Return the (x, y) coordinate for the center point of the cell that contains the specified text.  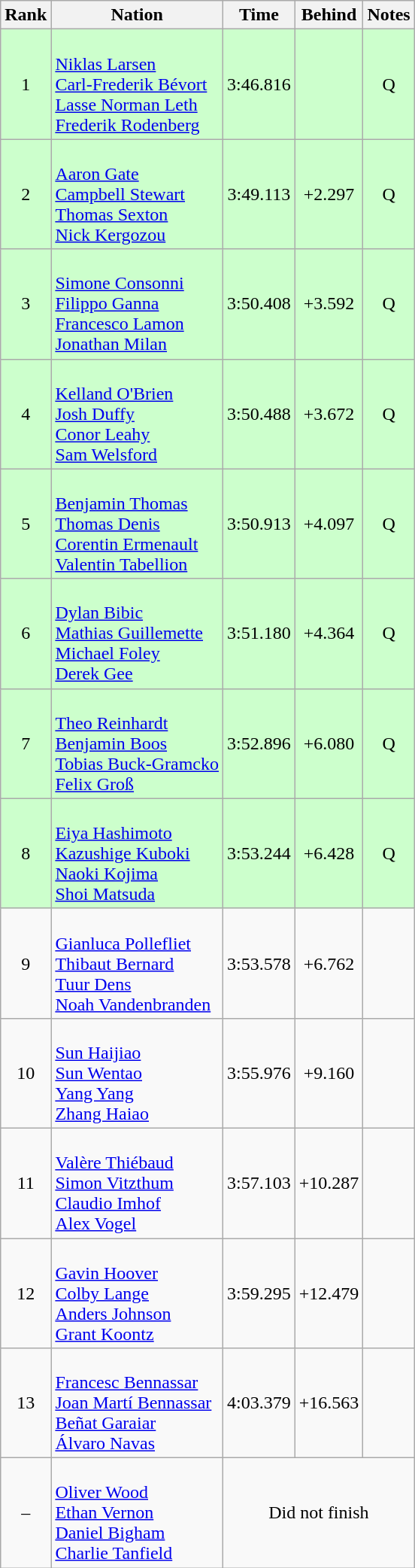
3:51.180 (259, 634)
6 (26, 634)
Time (259, 15)
12 (26, 1293)
Rank (26, 15)
+3.592 (329, 304)
Sun HaijiaoSun WentaoYang YangZhang Haiao (137, 1073)
+3.672 (329, 414)
1 (26, 84)
+9.160 (329, 1073)
Eiya HashimotoKazushige KubokiNaoki KojimaShoi Matsuda (137, 853)
3:55.976 (259, 1073)
Simone ConsonniFilippo GannaFrancesco LamonJonathan Milan (137, 304)
10 (26, 1073)
3:52.896 (259, 743)
3:57.103 (259, 1183)
+12.479 (329, 1293)
3 (26, 304)
Benjamin ThomasThomas DenisCorentin ErmenaultValentin Tabellion (137, 524)
+4.097 (329, 524)
3:53.244 (259, 853)
2 (26, 194)
+6.080 (329, 743)
3:50.913 (259, 524)
8 (26, 853)
11 (26, 1183)
Oliver WoodEthan VernonDaniel BighamCharlie Tanfield (137, 1513)
4 (26, 414)
+2.297 (329, 194)
Nation (137, 15)
Niklas LarsenCarl-Frederik Bévort Lasse Norman LethFrederik Rodenberg (137, 84)
Dylan BibicMathias GuillemetteMichael FoleyDerek Gee (137, 634)
Gavin HooverColby LangeAnders JohnsonGrant Koontz (137, 1293)
3:53.578 (259, 963)
Aaron GateCampbell StewartThomas SextonNick Kergozou (137, 194)
Francesc BennassarJoan Martí BennassarBeñat GaraiarÁlvaro Navas (137, 1403)
Notes (389, 15)
Behind (329, 15)
13 (26, 1403)
– (26, 1513)
Did not finish (319, 1513)
+6.428 (329, 853)
Theo ReinhardtBenjamin BoosTobias Buck-GramckoFelix Groß (137, 743)
+10.287 (329, 1183)
5 (26, 524)
Valère ThiébaudSimon VitzthumClaudio ImhofAlex Vogel (137, 1183)
+6.762 (329, 963)
3:59.295 (259, 1293)
+16.563 (329, 1403)
3:50.408 (259, 304)
3:46.816 (259, 84)
3:49.113 (259, 194)
+4.364 (329, 634)
3:50.488 (259, 414)
9 (26, 963)
7 (26, 743)
Gianluca PolleflietThibaut BernardTuur DensNoah Vandenbranden (137, 963)
Kelland O'BrienJosh DuffyConor LeahySam Welsford (137, 414)
4:03.379 (259, 1403)
